For the text-containing cell, return its midpoint in (x, y) coordinate format. 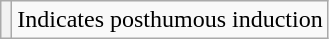
Indicates posthumous induction (170, 20)
